For the text-containing cell, return its midpoint in (x, y) coordinate format. 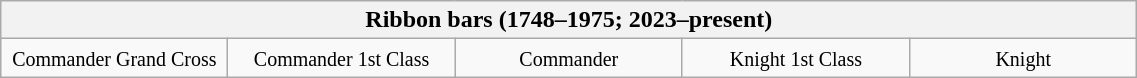
Knight (1024, 58)
Ribbon bars (1748–1975; 2023–present) (569, 20)
Commander 1st Class (342, 58)
Knight 1st Class (796, 58)
Commander Grand Cross (114, 58)
Commander (568, 58)
